Scan for the cell matching the given text and deliver its [x, y] coordinate at center. 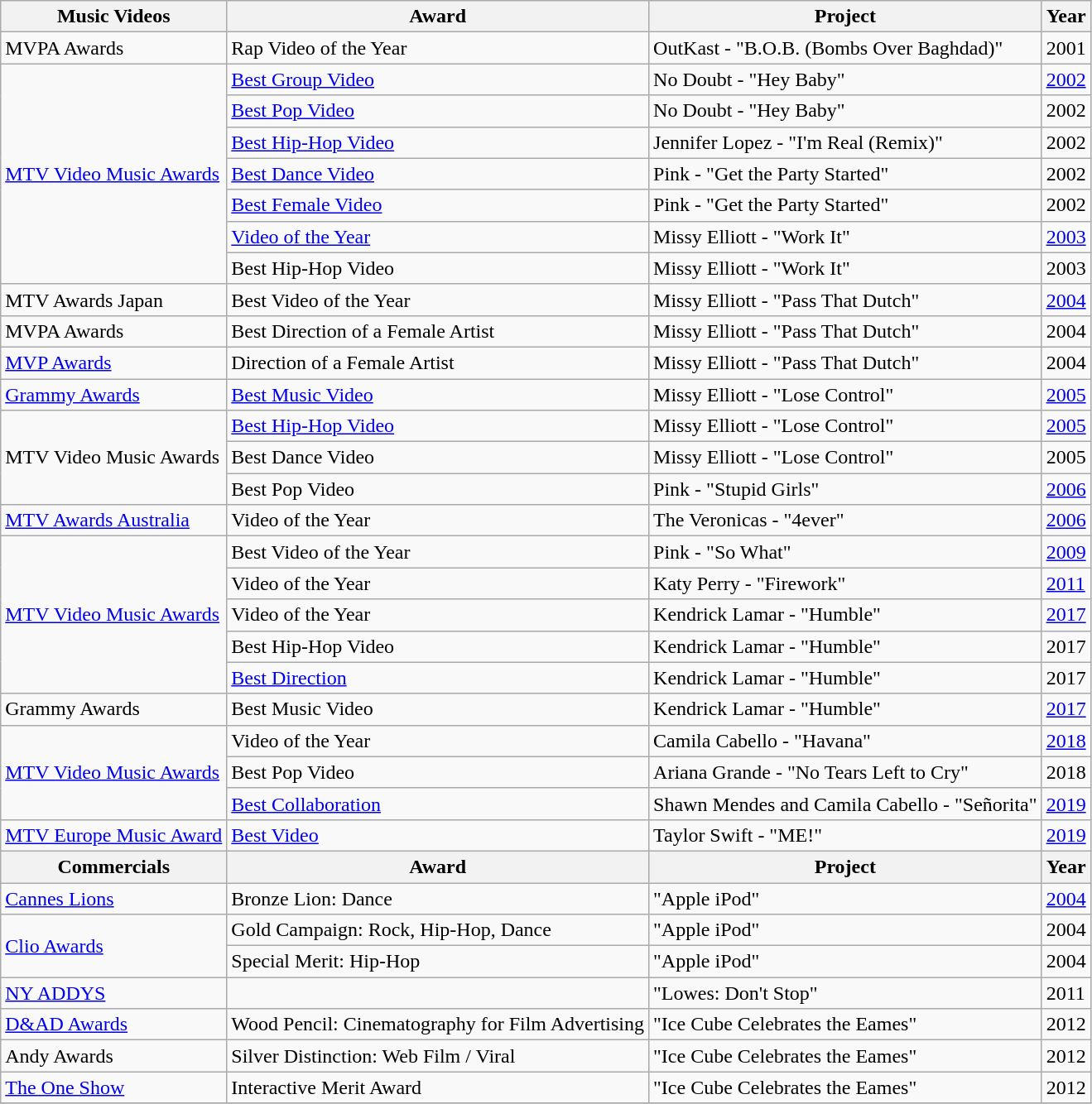
Commercials [114, 866]
The One Show [114, 1087]
NY ADDYS [114, 993]
MTV Awards Japan [114, 300]
Taylor Swift - "ME!" [846, 835]
Bronze Lion: Dance [438, 898]
Best Direction of a Female Artist [438, 331]
MTV Awards Australia [114, 521]
Pink - "Stupid Girls" [846, 489]
Camila Cabello - "Havana" [846, 741]
Music Videos [114, 17]
Special Merit: Hip-Hop [438, 962]
MVP Awards [114, 362]
Jennifer Lopez - "I'm Real (Remix)" [846, 142]
Shawn Mendes and Camila Cabello - "Señorita" [846, 804]
Rap Video of the Year [438, 48]
Best Group Video [438, 79]
Clio Awards [114, 946]
Andy Awards [114, 1056]
Pink - "So What" [846, 552]
Best Direction [438, 678]
The Veronicas - "4ever" [846, 521]
Katy Perry - "Firework" [846, 583]
Best Female Video [438, 205]
2001 [1066, 48]
Best Collaboration [438, 804]
Gold Campaign: Rock, Hip-Hop, Dance [438, 930]
Best Video [438, 835]
Cannes Lions [114, 898]
D&AD Awards [114, 1025]
MTV Europe Music Award [114, 835]
Direction of a Female Artist [438, 362]
Silver Distinction: Web Film / Viral [438, 1056]
OutKast - "B.O.B. (Bombs Over Baghdad)" [846, 48]
Ariana Grande - "No Tears Left to Cry" [846, 772]
"Lowes: Don't Stop" [846, 993]
Interactive Merit Award [438, 1087]
2009 [1066, 552]
Wood Pencil: Cinematography for Film Advertising [438, 1025]
